Output the [X, Y] coordinate of the center of the cell containing the given text.  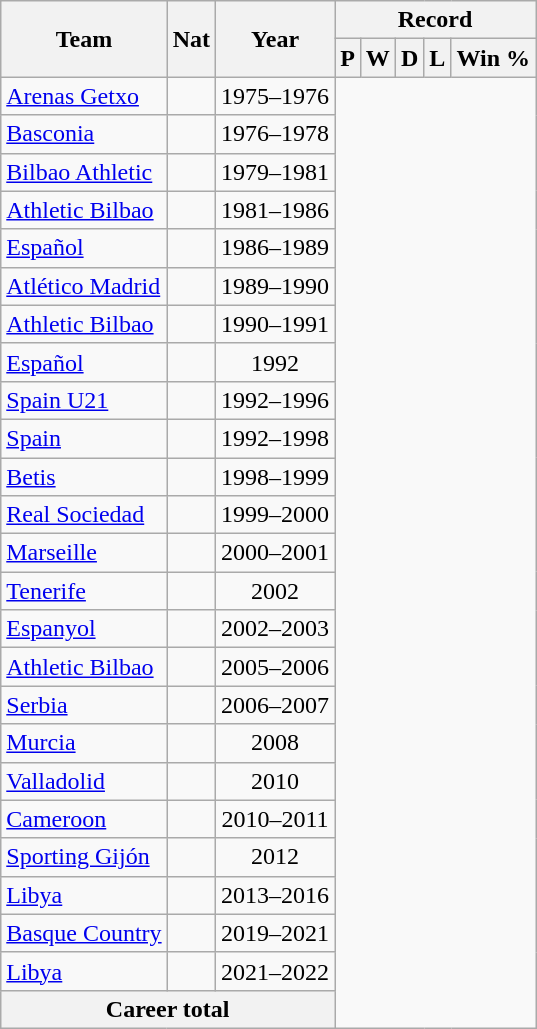
2002 [276, 591]
Betis [84, 477]
Arenas Getxo [84, 96]
2010 [276, 781]
Spain U21 [84, 400]
D [409, 58]
1992 [276, 362]
2008 [276, 743]
Real Sociedad [84, 515]
1976–1978 [276, 134]
2000–2001 [276, 553]
P [348, 58]
2002–2003 [276, 629]
Record [436, 20]
Serbia [84, 705]
Basconia [84, 134]
1992–1996 [276, 400]
Nat [191, 39]
2006–2007 [276, 705]
2005–2006 [276, 667]
Year [276, 39]
Espanyol [84, 629]
L [438, 58]
2019–2021 [276, 933]
Bilbao Athletic [84, 172]
2021–2022 [276, 971]
1999–2000 [276, 515]
Marseille [84, 553]
Spain [84, 438]
1981–1986 [276, 210]
2010–2011 [276, 819]
Basque Country [84, 933]
Murcia [84, 743]
Win % [494, 58]
Valladolid [84, 781]
1992–1998 [276, 438]
Tenerife [84, 591]
W [378, 58]
Atlético Madrid [84, 286]
1989–1990 [276, 286]
1990–1991 [276, 324]
Sporting Gijón [84, 857]
1979–1981 [276, 172]
2012 [276, 857]
1986–1989 [276, 248]
Team [84, 39]
Career total [168, 1009]
Cameroon [84, 819]
1975–1976 [276, 96]
1998–1999 [276, 477]
2013–2016 [276, 895]
